Search for the cell housing the specified text and yield its (X, Y) center coordinate. 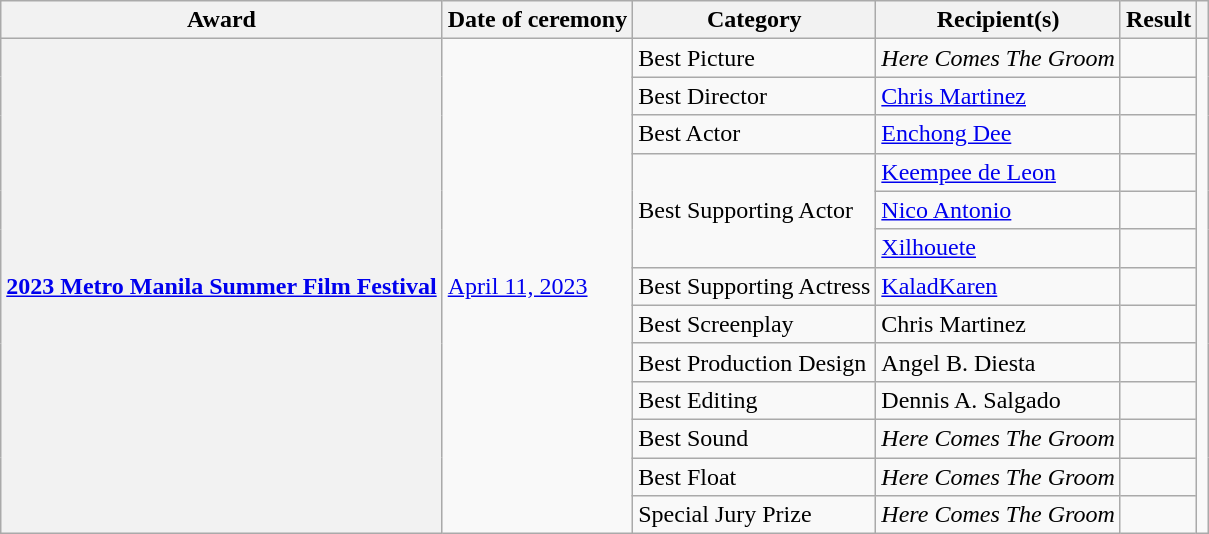
Best Supporting Actor (754, 210)
Recipient(s) (998, 20)
Best Editing (754, 400)
Best Sound (754, 438)
Best Picture (754, 58)
Category (754, 20)
KaladKaren (998, 286)
Xilhouete (998, 248)
Best Production Design (754, 362)
Nico Antonio (998, 210)
Special Jury Prize (754, 515)
April 11, 2023 (538, 286)
Best Supporting Actress (754, 286)
Result (1158, 20)
Date of ceremony (538, 20)
2023 Metro Manila Summer Film Festival (222, 286)
Keempee de Leon (998, 172)
Award (222, 20)
Dennis A. Salgado (998, 400)
Best Screenplay (754, 324)
Best Actor (754, 134)
Enchong Dee (998, 134)
Angel B. Diesta (998, 362)
Best Director (754, 96)
Best Float (754, 477)
